Identify which cell holds the provided text, then report its (x, y) central coordinate. 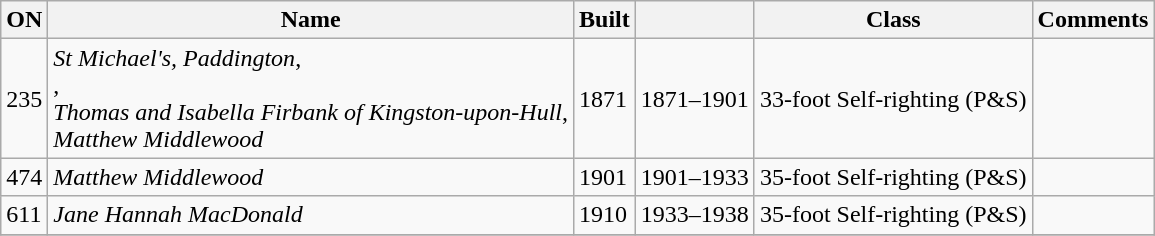
Class (893, 20)
Comments (1093, 20)
ON (24, 20)
1933–1938 (694, 215)
Jane Hannah MacDonald (311, 215)
1910 (605, 215)
Matthew Middlewood (311, 177)
1871–1901 (694, 98)
Name (311, 20)
Built (605, 20)
1901–1933 (694, 177)
33-foot Self-righting (P&S) (893, 98)
1901 (605, 177)
St Michael's, Paddington,,Thomas and Isabella Firbank of Kingston-upon-Hull,Matthew Middlewood (311, 98)
474 (24, 177)
611 (24, 215)
1871 (605, 98)
235 (24, 98)
